For the text-containing cell, return its midpoint in (x, y) coordinate format. 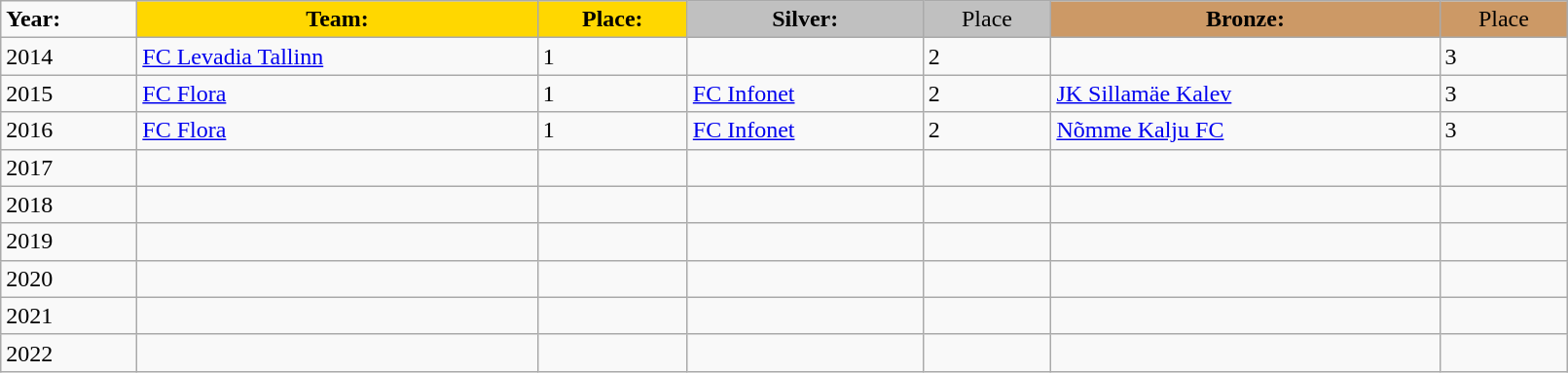
2018 (69, 205)
Bronze: (1246, 19)
JK Sillamäe Kalev (1246, 93)
Team: (337, 19)
2016 (69, 131)
FC Levadia Tallinn (337, 56)
2014 (69, 56)
2019 (69, 242)
Nõmme Kalju FC (1246, 131)
2015 (69, 93)
Year: (69, 19)
2021 (69, 316)
2022 (69, 353)
Silver: (805, 19)
Place: (612, 19)
2017 (69, 168)
2020 (69, 279)
